Locate the cell with the specified text and output its [x, y] center coordinate. 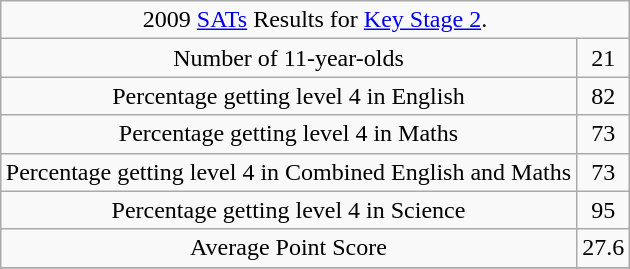
Percentage getting level 4 in English [288, 96]
Percentage getting level 4 in Science [288, 210]
2009 SATs Results for Key Stage 2. [314, 20]
Number of 11-year-olds [288, 58]
Percentage getting level 4 in Maths [288, 134]
95 [604, 210]
27.6 [604, 248]
Average Point Score [288, 248]
21 [604, 58]
Percentage getting level 4 in Combined English and Maths [288, 172]
82 [604, 96]
